Locate the cell with the specified text and output its (x, y) center coordinate. 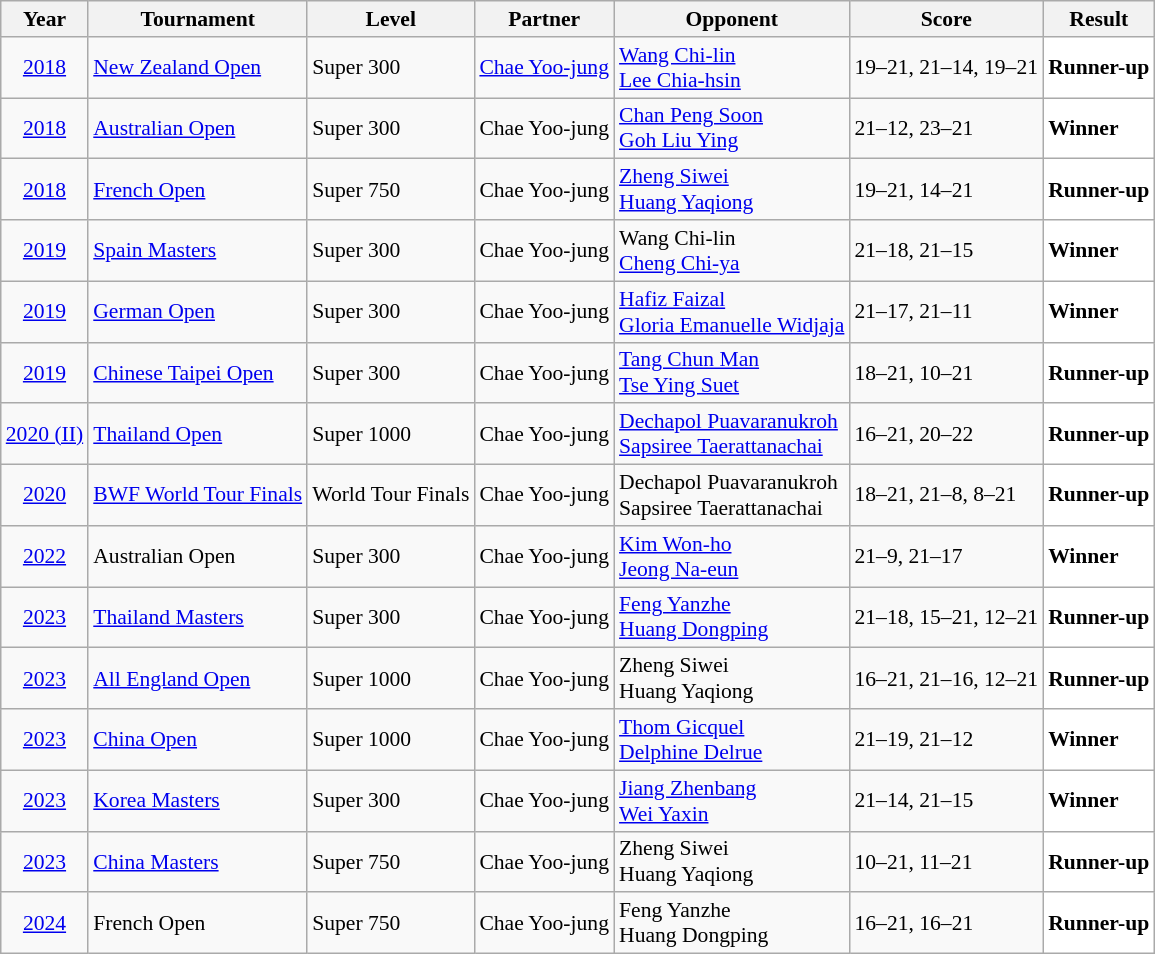
2024 (44, 924)
Thom Gicquel Delphine Delrue (732, 740)
Year (44, 19)
Jiang Zhenbang Wei Yaxin (732, 800)
19–21, 21–14, 19–21 (946, 68)
Tang Chun Man Tse Ying Suet (732, 372)
16–21, 20–22 (946, 434)
Thailand Masters (198, 618)
21–18, 21–15 (946, 250)
18–21, 21–8, 8–21 (946, 496)
21–19, 21–12 (946, 740)
Spain Masters (198, 250)
Hafiz Faizal Gloria Emanuelle Widjaja (732, 312)
21–17, 21–11 (946, 312)
2020 (44, 496)
All England Open (198, 678)
New Zealand Open (198, 68)
Wang Chi-lin Lee Chia-hsin (732, 68)
10–21, 11–21 (946, 862)
16–21, 21–16, 12–21 (946, 678)
World Tour Finals (390, 496)
Kim Won-ho Jeong Na-eun (732, 556)
Korea Masters (198, 800)
Level (390, 19)
16–21, 16–21 (946, 924)
Chinese Taipei Open (198, 372)
Tournament (198, 19)
21–12, 23–21 (946, 128)
21–14, 21–15 (946, 800)
Wang Chi-lin Cheng Chi-ya (732, 250)
2020 (II) (44, 434)
Chan Peng Soon Goh Liu Ying (732, 128)
Partner (544, 19)
21–9, 21–17 (946, 556)
21–18, 15–21, 12–21 (946, 618)
Opponent (732, 19)
Thailand Open (198, 434)
German Open (198, 312)
19–21, 14–21 (946, 190)
China Open (198, 740)
2022 (44, 556)
18–21, 10–21 (946, 372)
Score (946, 19)
Result (1098, 19)
BWF World Tour Finals (198, 496)
China Masters (198, 862)
